Extract the [X, Y] coordinate from the center of the cell holding the provided text.  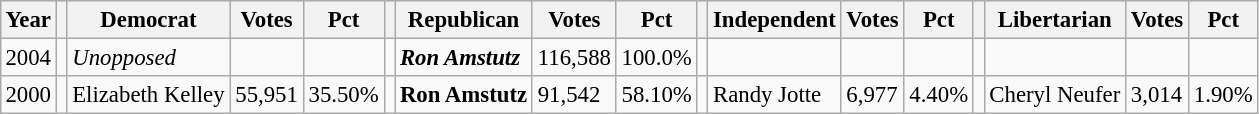
2000 [28, 95]
Republican [464, 20]
Independent [774, 20]
Democrat [148, 20]
3,014 [1158, 95]
58.10% [656, 95]
100.0% [656, 57]
Elizabeth Kelley [148, 95]
116,588 [574, 57]
2004 [28, 57]
6,977 [872, 95]
Randy Jotte [774, 95]
Cheryl Neufer [1055, 95]
55,951 [266, 95]
91,542 [574, 95]
Year [28, 20]
35.50% [344, 95]
4.40% [938, 95]
1.90% [1222, 95]
Unopposed [148, 57]
Libertarian [1055, 20]
